Return the [x, y] coordinate for the center point of the cell that contains the specified text.  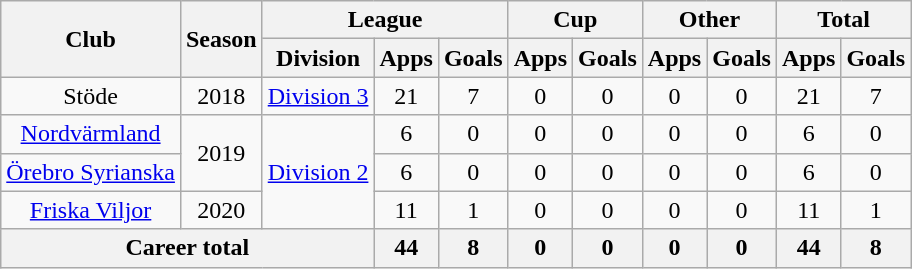
Season [221, 39]
Division [318, 58]
Total [843, 20]
Nordvärmland [91, 134]
Other [709, 20]
2019 [221, 153]
Career total [188, 248]
Örebro Syrianska [91, 172]
Cup [575, 20]
2020 [221, 210]
Division 3 [318, 96]
League [385, 20]
Division 2 [318, 172]
Stöde [91, 96]
Club [91, 39]
2018 [221, 96]
Friska Viljor [91, 210]
